Detect which cell encompasses the target text, then output its (x, y) center coordinate. 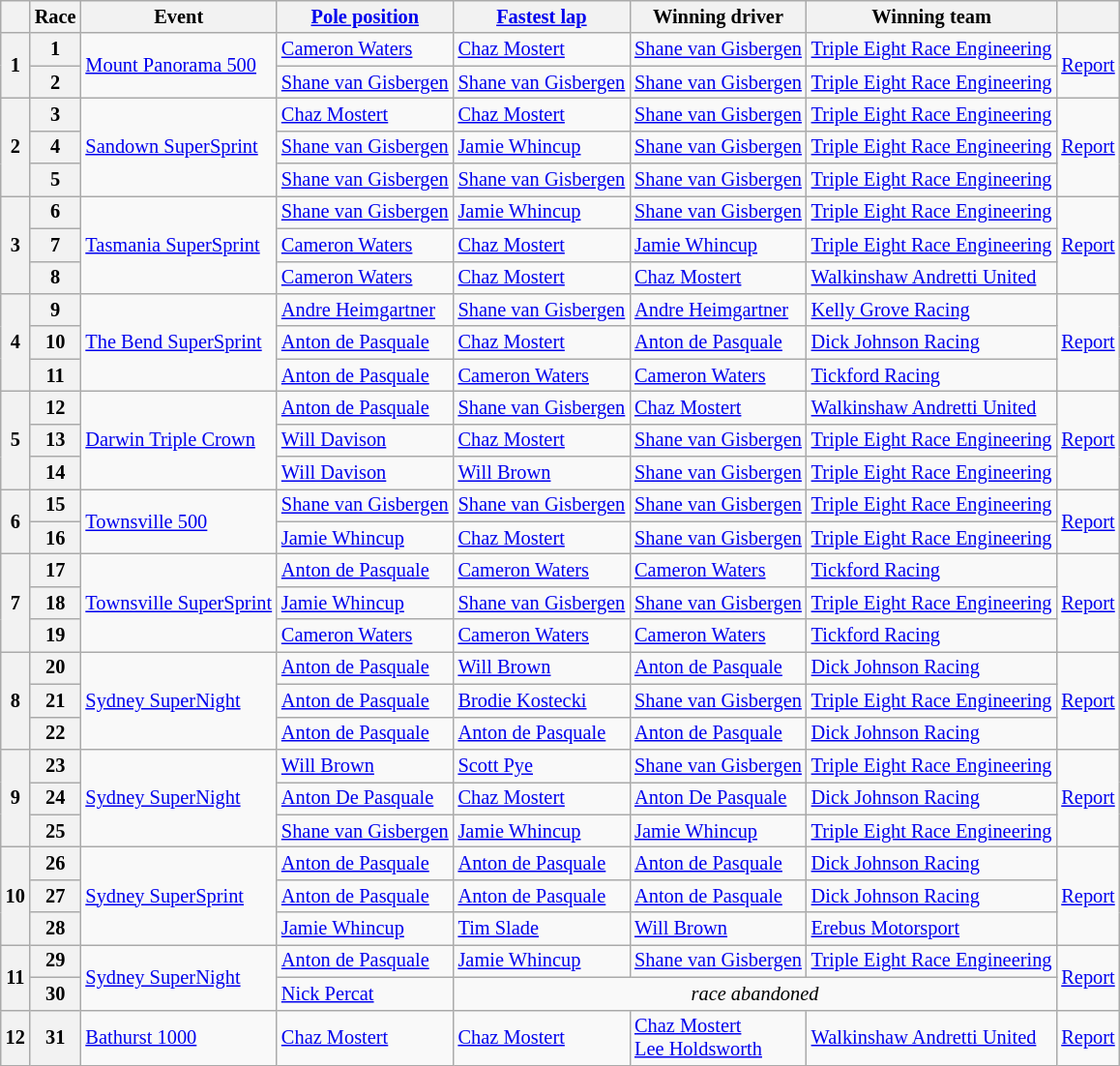
15 (56, 505)
Chaz Mostert Lee Holdsworth (718, 1038)
Event (178, 16)
20 (56, 667)
16 (56, 538)
19 (56, 636)
27 (56, 896)
24 (56, 798)
14 (56, 473)
13 (56, 440)
Sandown SuperSprint (178, 147)
Tasmania SuperSprint (178, 244)
31 (56, 1038)
26 (56, 863)
Kelly Grove Racing (932, 310)
Race (56, 16)
29 (56, 961)
Scott Pye (542, 765)
Mount Panorama 500 (178, 66)
17 (56, 570)
28 (56, 929)
Brodie Kostecki (542, 700)
Townsville 500 (178, 520)
Tim Slade (542, 929)
22 (56, 733)
race abandoned (755, 993)
Winning driver (718, 16)
Sydney SuperSprint (178, 896)
Bathurst 1000 (178, 1038)
Nick Percat (366, 993)
21 (56, 700)
23 (56, 765)
30 (56, 993)
Fastest lap (542, 16)
The Bend SuperSprint (178, 342)
25 (56, 831)
Darwin Triple Crown (178, 439)
Winning team (932, 16)
Townsville SuperSprint (178, 602)
Erebus Motorsport (932, 929)
Pole position (366, 16)
18 (56, 603)
